Return (x, y) of the center of cell containing provided text 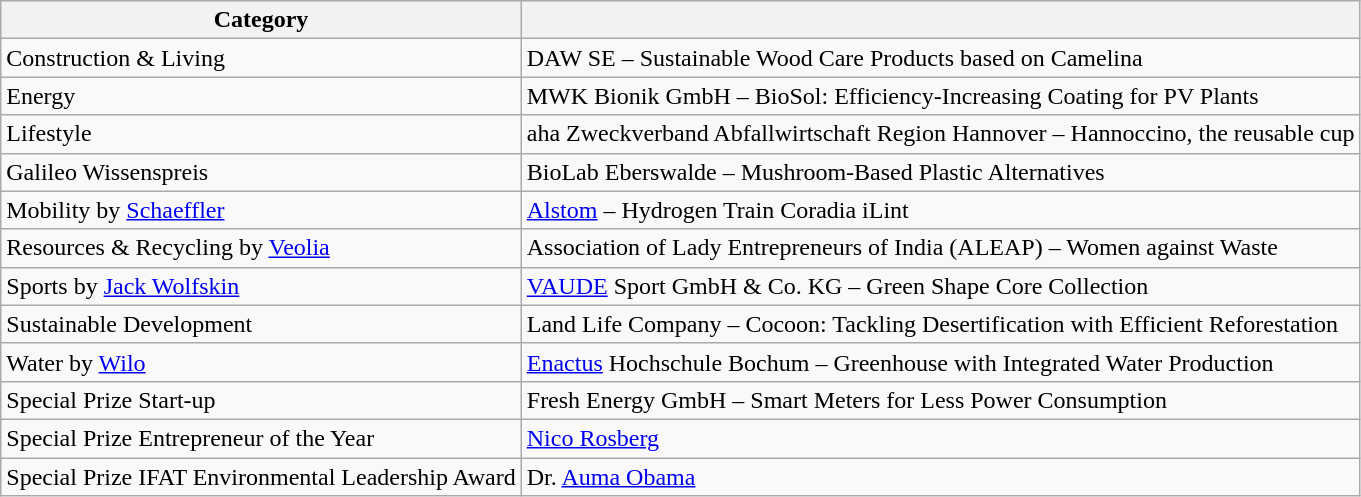
VAUDE Sport GmbH & Co. KG – Green Shape Core Collection (940, 286)
Special Prize Start-up (261, 400)
Association of Lady Entrepreneurs of India (ALEAP) – Women against Waste (940, 248)
Sustainable Development (261, 324)
BioLab Eberswalde – Mushroom-Based Plastic Alternatives (940, 172)
MWK Bionik GmbH – BioSol: Efficiency-Increasing Coating for PV Plants (940, 96)
DAW SE – Sustainable Wood Care Products based on Camelina (940, 58)
Construction & Living (261, 58)
Fresh Energy GmbH – Smart Meters for Less Power Consumption (940, 400)
Lifestyle (261, 134)
Energy (261, 96)
Special Prize IFAT Environmental Leadership Award (261, 477)
Special Prize Entrepreneur of the Year (261, 438)
Mobility by Schaeffler (261, 210)
Sports by Jack Wolfskin (261, 286)
Galileo Wissenspreis (261, 172)
Resources & Recycling by Veolia (261, 248)
Enactus Hochschule Bochum – Greenhouse with Integrated Water Production (940, 362)
Nico Rosberg (940, 438)
Alstom – Hydrogen Train Coradia iLint (940, 210)
Water by Wilo (261, 362)
Category (261, 20)
Dr. Auma Obama (940, 477)
aha Zweckverband Abfallwirtschaft Region Hannover – Hannoccino, the reusable cup (940, 134)
Land Life Company – Cocoon: Tackling Desertification with Efficient Reforestation (940, 324)
